Determine the (X, Y) coordinate at the center of the cell enclosing the given text.  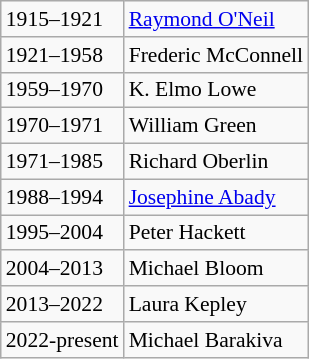
1988–1994 (62, 197)
1971–1985 (62, 162)
Raymond O'Neil (216, 19)
2022-present (62, 340)
1970–1971 (62, 126)
2004–2013 (62, 269)
2013–2022 (62, 304)
1915–1921 (62, 19)
Michael Bloom (216, 269)
1995–2004 (62, 233)
1921–1958 (62, 55)
Frederic McConnell (216, 55)
Laura Kepley (216, 304)
William Green (216, 126)
Peter Hackett (216, 233)
Josephine Abady (216, 197)
Richard Oberlin (216, 162)
K. Elmo Lowe (216, 90)
1959–1970 (62, 90)
Michael Barakiva (216, 340)
